Scan for the cell matching the given text and deliver its [X, Y] coordinate at center. 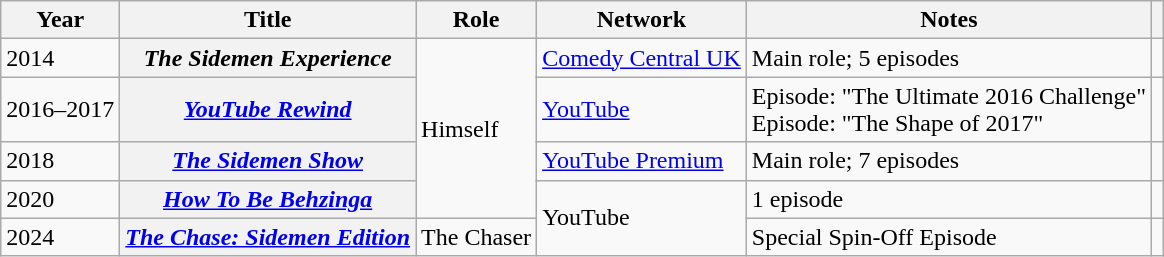
Notes [948, 20]
2020 [60, 199]
Special Spin-Off Episode [948, 237]
Comedy Central UK [642, 58]
Main role; 7 episodes [948, 161]
Network [642, 20]
2024 [60, 237]
The Sidemen Show [268, 161]
Year [60, 20]
The Chase: Sidemen Edition [268, 237]
Title [268, 20]
How To Be Behzinga [268, 199]
2014 [60, 58]
YouTube Premium [642, 161]
Episode: "The Ultimate 2016 Challenge"Episode: "The Shape of 2017" [948, 110]
YouTube Rewind [268, 110]
Himself [476, 128]
Main role; 5 episodes [948, 58]
The Chaser [476, 237]
The Sidemen Experience [268, 58]
2016–2017 [60, 110]
1 episode [948, 199]
Role [476, 20]
2018 [60, 161]
